Determine the (X, Y) coordinate at the center of the cell enclosing the given text.  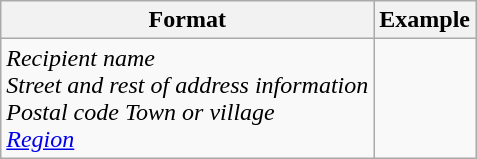
Example (425, 20)
Recipient name Street and rest of address information Postal code Town or village Region (188, 98)
Format (188, 20)
